Extract the (x, y) coordinate from the center of the cell holding the provided text.  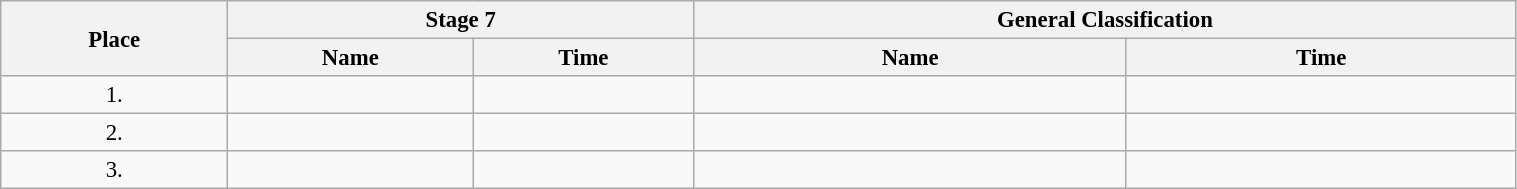
General Classification (1105, 20)
3. (114, 170)
Place (114, 38)
Stage 7 (461, 20)
2. (114, 133)
1. (114, 95)
